From the cell containing the given text, extract its center point as [x, y] coordinate. 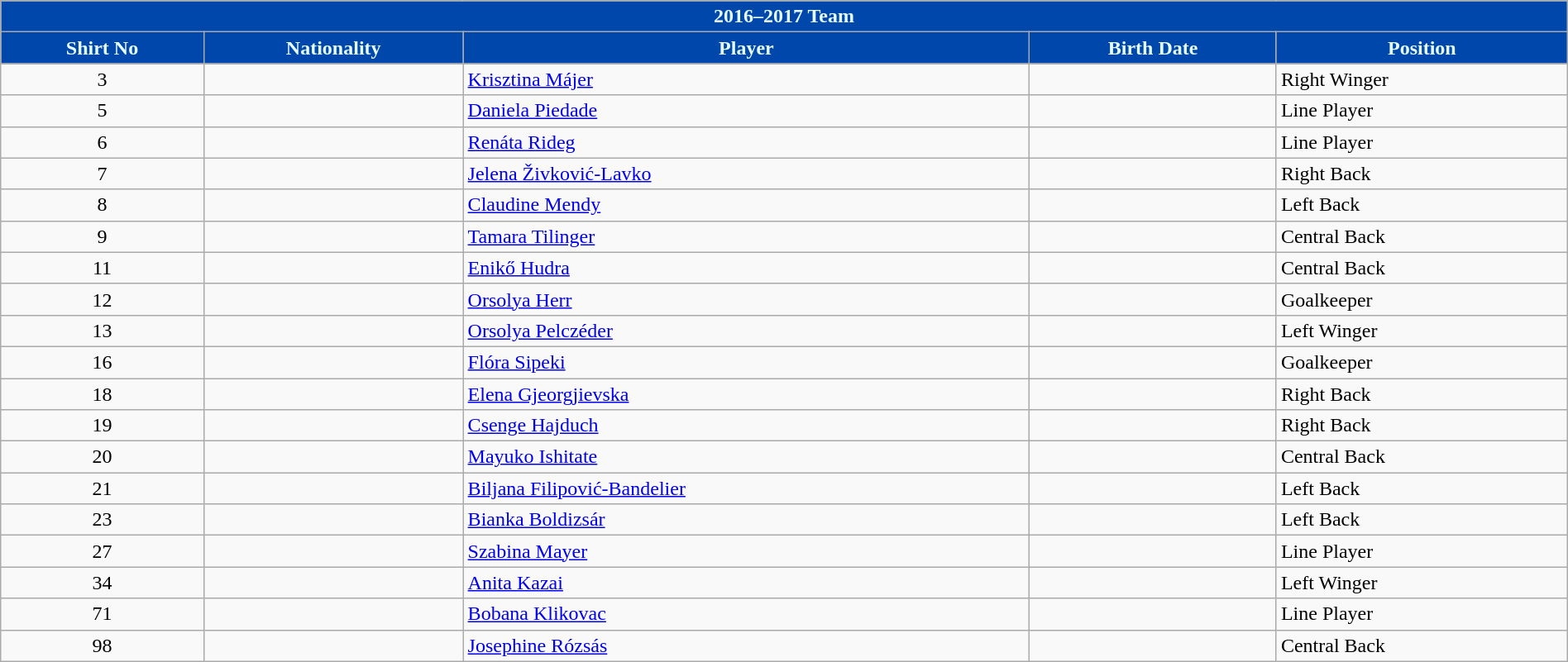
13 [103, 331]
Anita Kazai [746, 583]
3 [103, 79]
Birth Date [1153, 48]
Renáta Rideg [746, 142]
Daniela Piedade [746, 111]
Josephine Rózsás [746, 645]
8 [103, 205]
27 [103, 551]
Enikő Hudra [746, 268]
Biljana Filipović-Bandelier [746, 488]
Player [746, 48]
12 [103, 299]
Right Winger [1422, 79]
34 [103, 583]
Jelena Živković-Lavko [746, 174]
Flóra Sipeki [746, 362]
Mayuko Ishitate [746, 457]
Shirt No [103, 48]
98 [103, 645]
21 [103, 488]
11 [103, 268]
20 [103, 457]
Nationality [333, 48]
Bobana Klikovac [746, 614]
19 [103, 426]
Position [1422, 48]
7 [103, 174]
9 [103, 236]
71 [103, 614]
Claudine Mendy [746, 205]
Orsolya Herr [746, 299]
6 [103, 142]
Krisztina Májer [746, 79]
Orsolya Pelczéder [746, 331]
Tamara Tilinger [746, 236]
Csenge Hajduch [746, 426]
Elena Gjeorgjievska [746, 394]
5 [103, 111]
16 [103, 362]
2016–2017 Team [784, 17]
23 [103, 520]
Szabina Mayer [746, 551]
Bianka Boldizsár [746, 520]
18 [103, 394]
